From the cell containing the given text, extract its center point as (X, Y) coordinate. 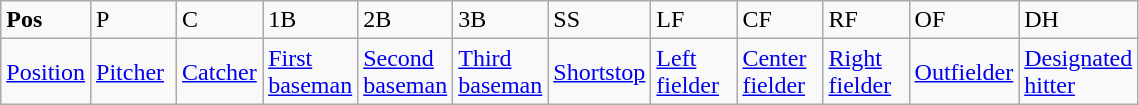
DH (1078, 20)
Right fielder (866, 72)
Designated hitter (1078, 72)
SS (600, 20)
1B (310, 20)
OF (964, 20)
Left fielder (694, 72)
C (220, 20)
Outfielder (964, 72)
Second baseman (406, 72)
CF (780, 20)
Third baseman (500, 72)
LF (694, 20)
P (134, 20)
3B (500, 20)
Center fielder (780, 72)
Shortstop (600, 72)
First baseman (310, 72)
2B (406, 20)
Position (46, 72)
Pos (46, 20)
RF (866, 20)
Catcher (220, 72)
Pitcher (134, 72)
